Determine the (X, Y) coordinate at the center of the cell enclosing the given text.  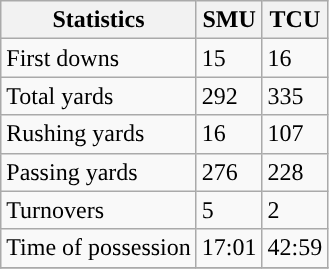
276 (229, 172)
17:01 (229, 248)
107 (295, 134)
Passing yards (99, 172)
Total yards (99, 96)
292 (229, 96)
228 (295, 172)
Statistics (99, 20)
5 (229, 210)
Rushing yards (99, 134)
2 (295, 210)
335 (295, 96)
15 (229, 58)
TCU (295, 20)
SMU (229, 20)
Time of possession (99, 248)
First downs (99, 58)
Turnovers (99, 210)
42:59 (295, 248)
